Extract the (X, Y) coordinate from the center of the cell holding the provided text.  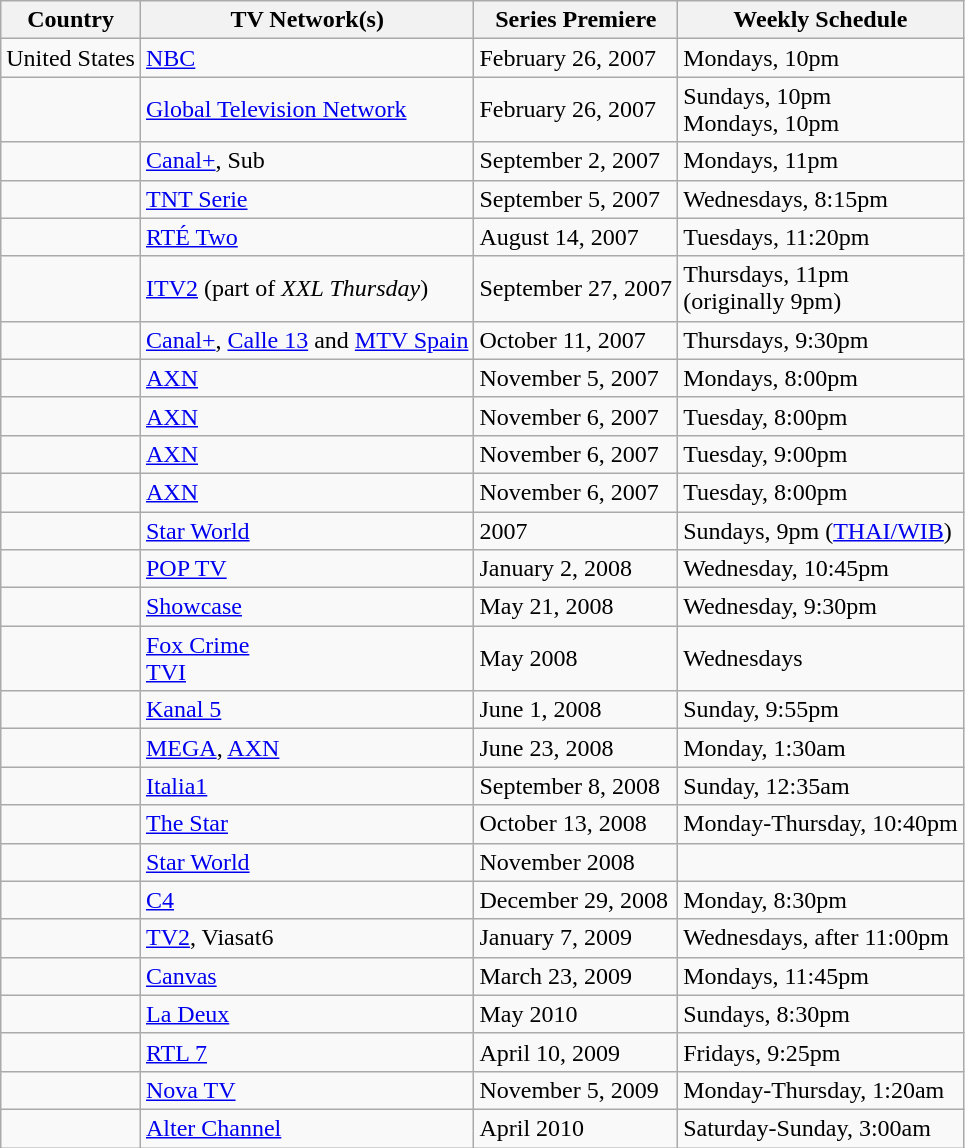
Series Premiere (576, 20)
Wednesdays, after 11:00pm (820, 938)
Monday-Thursday, 1:20am (820, 1090)
United States (71, 58)
March 23, 2009 (576, 976)
Monday, 1:30am (820, 748)
RTÉ Two (306, 237)
Nova TV (306, 1090)
June 1, 2008 (576, 710)
Sunday, 12:35am (820, 786)
December 29, 2008 (576, 900)
MEGA, AXN (306, 748)
April 10, 2009 (576, 1052)
Mondays, 8:00pm (820, 378)
November 2008 (576, 862)
Thursdays, 9:30pm (820, 340)
ITV2 (part of XXL Thursday) (306, 288)
April 2010 (576, 1128)
TV Network(s) (306, 20)
Showcase (306, 607)
June 23, 2008 (576, 748)
Canal+, Sub (306, 161)
Kanal 5 (306, 710)
November 5, 2007 (576, 378)
C4 (306, 900)
2007 (576, 531)
TNT Serie (306, 199)
Monday-Thursday, 10:40pm (820, 824)
August 14, 2007 (576, 237)
Sundays, 8:30pm (820, 1014)
Wednesdays (820, 658)
January 2, 2008 (576, 569)
October 13, 2008 (576, 824)
Mondays, 11:45pm (820, 976)
Tuesday, 9:00pm (820, 454)
Mondays, 11pm (820, 161)
Global Television Network (306, 110)
May 21, 2008 (576, 607)
September 5, 2007 (576, 199)
Sundays, 9pm (THAI/WIB) (820, 531)
September 8, 2008 (576, 786)
Sunday, 9:55pm (820, 710)
Canvas (306, 976)
The Star (306, 824)
September 27, 2007 (576, 288)
May 2008 (576, 658)
May 2010 (576, 1014)
Italia1 (306, 786)
Saturday-Sunday, 3:00am (820, 1128)
Sundays, 10pmMondays, 10pm (820, 110)
October 11, 2007 (576, 340)
Tuesdays, 11:20pm (820, 237)
Mondays, 10pm (820, 58)
Fox Crime TVI (306, 658)
Weekly Schedule (820, 20)
TV2, Viasat6 (306, 938)
POP TV (306, 569)
September 2, 2007 (576, 161)
La Deux (306, 1014)
RTL 7 (306, 1052)
NBC (306, 58)
Thursdays, 11pm(originally 9pm) (820, 288)
Wednesday, 10:45pm (820, 569)
Alter Channel (306, 1128)
Country (71, 20)
Wednesday, 9:30pm (820, 607)
Wednesdays, 8:15pm (820, 199)
January 7, 2009 (576, 938)
Monday, 8:30pm (820, 900)
November 5, 2009 (576, 1090)
Canal+, Calle 13 and MTV Spain (306, 340)
Fridays, 9:25pm (820, 1052)
